Provide the [X, Y] coordinate of the cell's center where the given text is located.  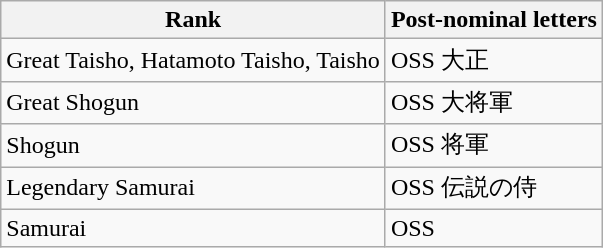
Great Shogun [194, 102]
Shogun [194, 146]
OSS 伝説の侍 [494, 188]
Great Taisho, Hatamoto Taisho, Taisho [194, 60]
Legendary Samurai [194, 188]
OSS 大正 [494, 60]
Rank [194, 20]
Post-nominal letters [494, 20]
Samurai [194, 228]
OSS 大将軍 [494, 102]
OSS [494, 228]
OSS 将軍 [494, 146]
